Search for the cell housing the specified text and yield its [X, Y] center coordinate. 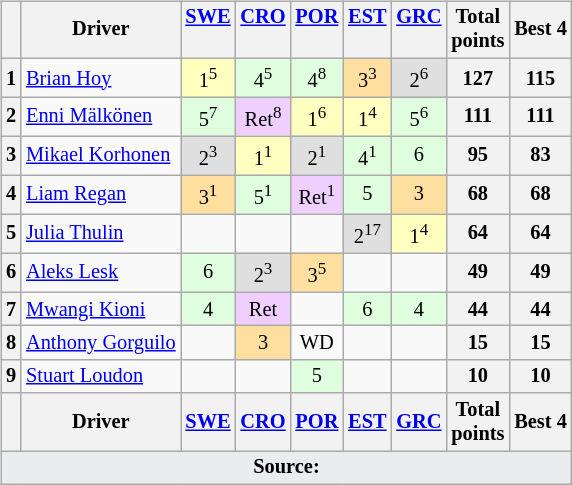
48 [316, 78]
57 [208, 116]
83 [540, 156]
Mwangi Kioni [100, 309]
Aleks Lesk [100, 272]
33 [367, 78]
35 [316, 272]
8 [11, 343]
Ret1 [316, 194]
Stuart Loudon [100, 376]
127 [478, 78]
Brian Hoy [100, 78]
41 [367, 156]
51 [264, 194]
Liam Regan [100, 194]
Julia Thulin [100, 234]
WD [316, 343]
7 [11, 309]
16 [316, 116]
217 [367, 234]
9 [11, 376]
31 [208, 194]
115 [540, 78]
Ret8 [264, 116]
21 [316, 156]
Enni Mälkönen [100, 116]
Ret [264, 309]
Mikael Korhonen [100, 156]
26 [418, 78]
11 [264, 156]
56 [418, 116]
2 [11, 116]
1 [11, 78]
Source: [286, 468]
45 [264, 78]
95 [478, 156]
Anthony Gorguilo [100, 343]
